Return the (x, y) coordinate for the center point of the cell that contains the specified text.  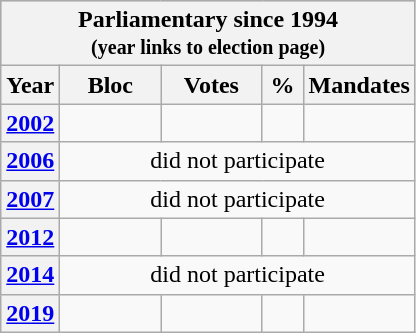
2014 (30, 275)
Mandates (359, 85)
% (282, 85)
Year (30, 85)
2019 (30, 313)
2012 (30, 237)
2006 (30, 161)
2002 (30, 123)
Votes (212, 85)
Parliamentary since 1994(year links to election page) (208, 34)
2007 (30, 199)
Bloc (110, 85)
